Search for the cell housing the specified text and yield its (X, Y) center coordinate. 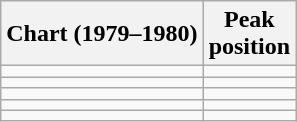
Peakposition (249, 34)
Chart (1979–1980) (102, 34)
